Pinpoint the cell where the given text exists, returning its (x, y) midpoint coordinate. 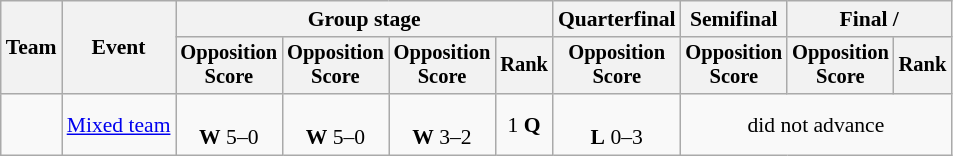
Group stage (364, 19)
Event (119, 48)
Team (32, 48)
did not advance (816, 124)
L 0–3 (617, 124)
Mixed team (119, 124)
W 3–2 (442, 124)
1 Q (524, 124)
Final / (869, 19)
Semifinal (734, 19)
Quarterfinal (617, 19)
